Provide the [X, Y] coordinate of the cell's center where the given text is located.  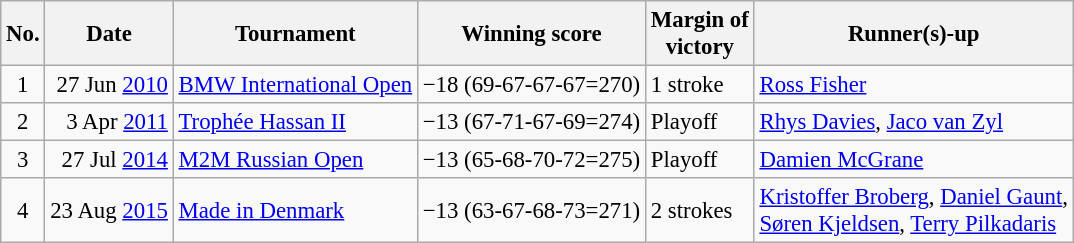
27 Jul 2014 [109, 160]
4 [23, 210]
1 stroke [700, 85]
23 Aug 2015 [109, 210]
−13 (63-67-68-73=271) [531, 210]
Made in Denmark [295, 210]
Tournament [295, 34]
2 strokes [700, 210]
Ross Fisher [914, 85]
27 Jun 2010 [109, 85]
Winning score [531, 34]
Runner(s)-up [914, 34]
Date [109, 34]
−18 (69-67-67-67=270) [531, 85]
Kristoffer Broberg, Daniel Gaunt, Søren Kjeldsen, Terry Pilkadaris [914, 210]
Damien McGrane [914, 160]
1 [23, 85]
Rhys Davies, Jaco van Zyl [914, 122]
−13 (67-71-67-69=274) [531, 122]
Margin ofvictory [700, 34]
BMW International Open [295, 85]
2 [23, 122]
3 Apr 2011 [109, 122]
No. [23, 34]
M2M Russian Open [295, 160]
−13 (65-68-70-72=275) [531, 160]
Trophée Hassan II [295, 122]
3 [23, 160]
